Detect which cell encompasses the target text, then output its (x, y) center coordinate. 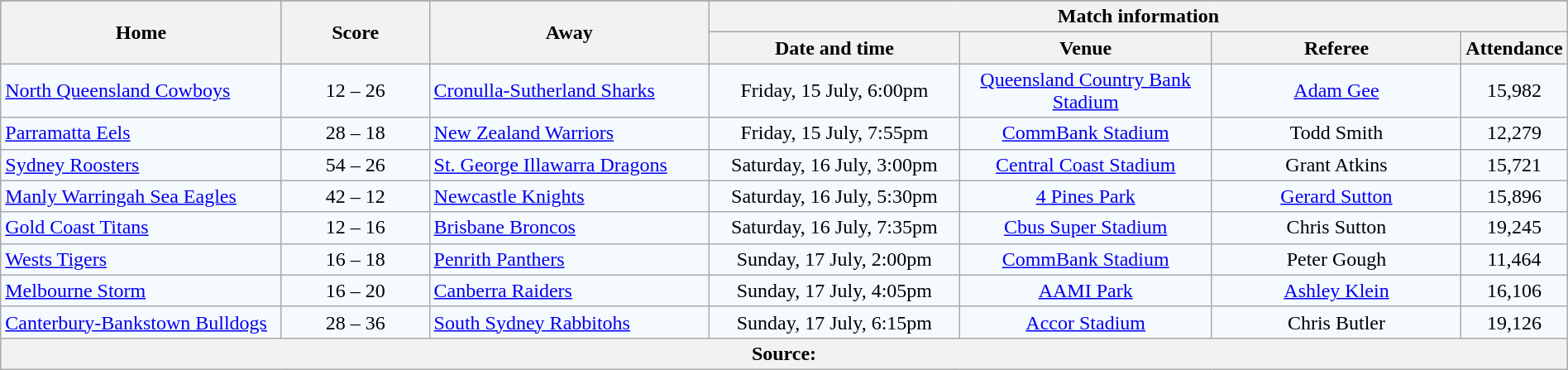
Brisbane Broncos (569, 228)
Cronulla-Sutherland Sharks (569, 91)
16 – 18 (356, 259)
Ashley Klein (1336, 291)
4 Pines Park (1085, 196)
North Queensland Cowboys (141, 91)
Sunday, 17 July, 2:00pm (835, 259)
Cbus Super Stadium (1085, 228)
Sunday, 17 July, 4:05pm (835, 291)
Chris Butler (1336, 322)
12,279 (1514, 133)
Queensland Country Bank Stadium (1085, 91)
Gold Coast Titans (141, 228)
Melbourne Storm (141, 291)
Canberra Raiders (569, 291)
16,106 (1514, 291)
Saturday, 16 July, 3:00pm (835, 165)
28 – 18 (356, 133)
Manly Warringah Sea Eagles (141, 196)
South Sydney Rabbitohs (569, 322)
Friday, 15 July, 6:00pm (835, 91)
12 – 26 (356, 91)
11,464 (1514, 259)
15,896 (1514, 196)
Peter Gough (1336, 259)
Match information (1139, 17)
54 – 26 (356, 165)
16 – 20 (356, 291)
Away (569, 32)
AAMI Park (1085, 291)
Penrith Panthers (569, 259)
Saturday, 16 July, 5:30pm (835, 196)
Source: (784, 353)
19,245 (1514, 228)
Saturday, 16 July, 7:35pm (835, 228)
15,721 (1514, 165)
Wests Tigers (141, 259)
Venue (1085, 48)
Parramatta Eels (141, 133)
15,982 (1514, 91)
Newcastle Knights (569, 196)
Home (141, 32)
Grant Atkins (1336, 165)
Central Coast Stadium (1085, 165)
19,126 (1514, 322)
Sunday, 17 July, 6:15pm (835, 322)
Attendance (1514, 48)
Chris Sutton (1336, 228)
28 – 36 (356, 322)
Canterbury-Bankstown Bulldogs (141, 322)
42 – 12 (356, 196)
Score (356, 32)
12 – 16 (356, 228)
Adam Gee (1336, 91)
St. George Illawarra Dragons (569, 165)
New Zealand Warriors (569, 133)
Referee (1336, 48)
Date and time (835, 48)
Sydney Roosters (141, 165)
Todd Smith (1336, 133)
Accor Stadium (1085, 322)
Gerard Sutton (1336, 196)
Friday, 15 July, 7:55pm (835, 133)
